Extract the [X, Y] coordinate from the center of the cell holding the provided text.  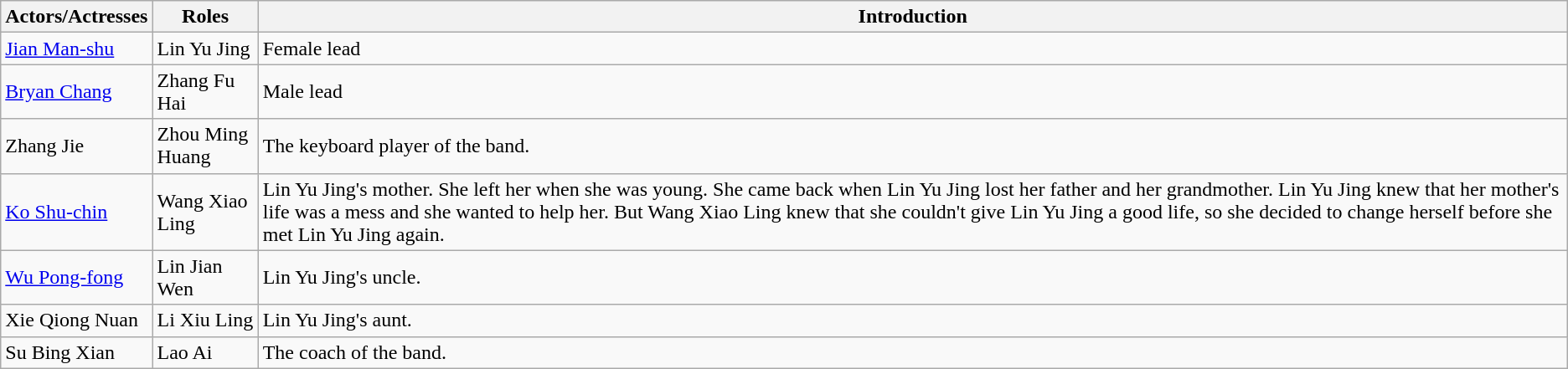
Li Xiu Ling [205, 320]
Bryan Chang [77, 92]
Wang Xiao Ling [205, 212]
Ko Shu-chin [77, 212]
Lao Ai [205, 352]
Roles [205, 17]
Actors/Actresses [77, 17]
Jian Man-shu [77, 49]
Lin Jian Wen [205, 278]
Introduction [913, 17]
Su Bing Xian [77, 352]
Lin Yu Jing's uncle. [913, 278]
Zhang Jie [77, 146]
Wu Pong-fong [77, 278]
Zhang Fu Hai [205, 92]
Lin Yu Jing's aunt. [913, 320]
The coach of the band. [913, 352]
The keyboard player of the band. [913, 146]
Lin Yu Jing [205, 49]
Zhou Ming Huang [205, 146]
Xie Qiong Nuan [77, 320]
Male lead [913, 92]
Female lead [913, 49]
